Determine the [x, y] coordinate at the center of the cell enclosing the given text.  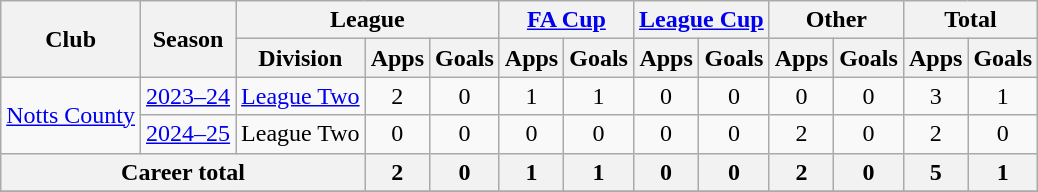
FA Cup [566, 20]
3 [935, 96]
2024–25 [188, 134]
Total [970, 20]
Division [301, 58]
League Cup [701, 20]
2023–24 [188, 96]
5 [935, 172]
Notts County [71, 115]
Career total [183, 172]
Club [71, 39]
League [368, 20]
Other [836, 20]
Season [188, 39]
